Find where the given text appears and provide that cell's center as [X, Y] coordinate. 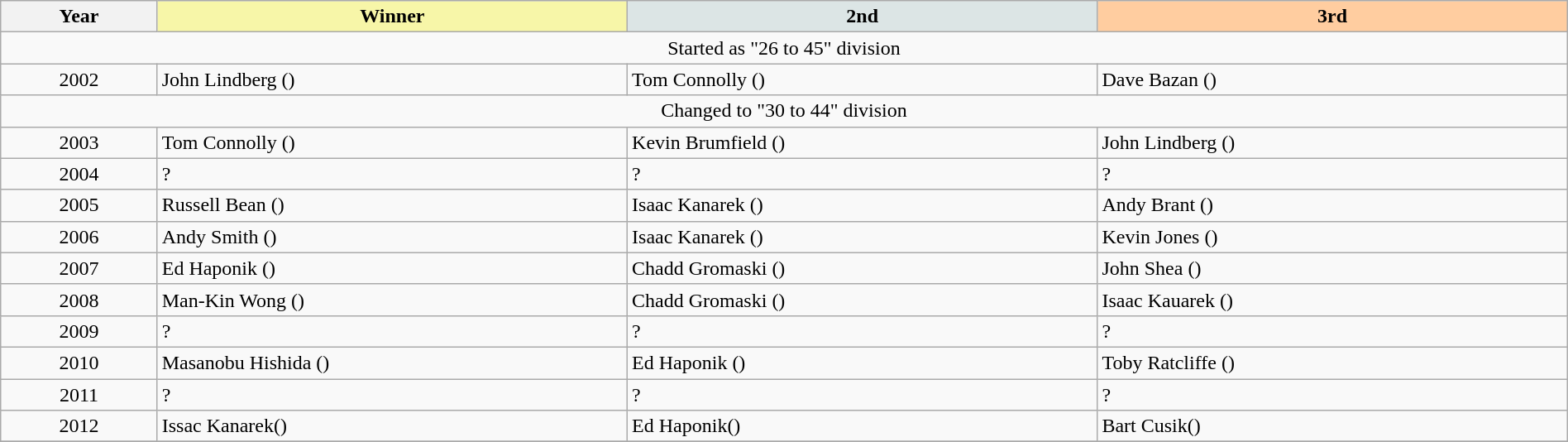
2011 [79, 395]
2003 [79, 142]
2012 [79, 426]
2009 [79, 331]
Isaac Kauarek () [1332, 300]
Year [79, 17]
2006 [79, 237]
3rd [1332, 17]
Ed Haponik() [863, 426]
Andy Brant () [1332, 205]
Bart Cusik() [1332, 426]
2005 [79, 205]
Winner [392, 17]
Man-Kin Wong () [392, 300]
Changed to "30 to 44" division [784, 111]
Issac Kanarek() [392, 426]
Dave Bazan () [1332, 79]
2nd [863, 17]
Andy Smith () [392, 237]
Kevin Jones () [1332, 237]
Masanobu Hishida () [392, 363]
2002 [79, 79]
2007 [79, 268]
2010 [79, 363]
Toby Ratcliffe () [1332, 363]
Russell Bean () [392, 205]
2004 [79, 174]
Started as "26 to 45" division [784, 48]
2008 [79, 300]
Kevin Brumfield () [863, 142]
John Shea () [1332, 268]
